Output the (X, Y) coordinate of the center of the cell containing the given text.  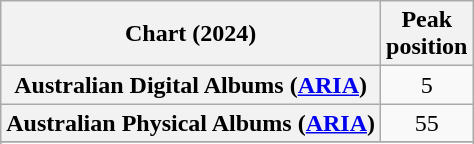
Australian Physical Albums (ARIA) (191, 123)
Chart (2024) (191, 34)
5 (427, 85)
Australian Digital Albums (ARIA) (191, 85)
Peakposition (427, 34)
55 (427, 123)
